Extract the [X, Y] coordinate from the center of the cell holding the provided text.  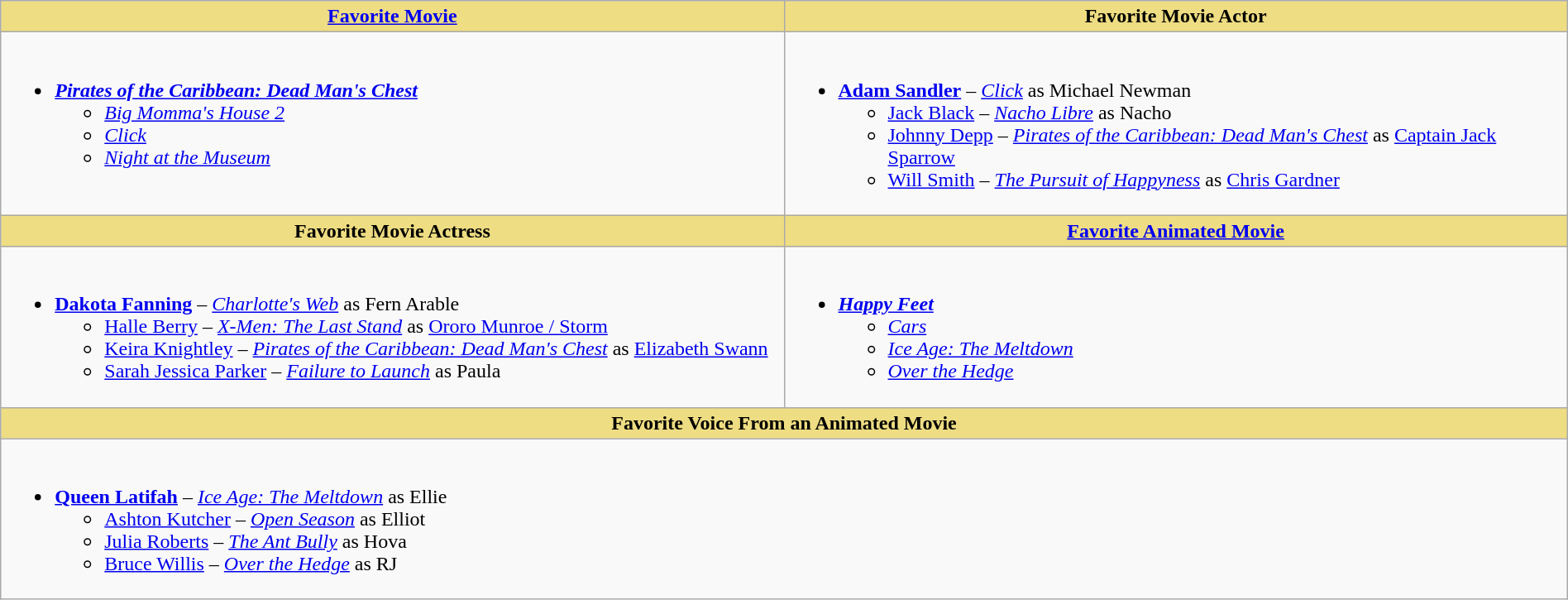
Favorite Movie [392, 17]
Favorite Movie Actor [1176, 17]
Favorite Movie Actress [392, 231]
Pirates of the Caribbean: Dead Man's ChestBig Momma's House 2ClickNight at the Museum [392, 124]
Happy FeetCarsIce Age: The MeltdownOver the Hedge [1176, 327]
Favorite Voice From an Animated Movie [784, 423]
Favorite Animated Movie [1176, 231]
